From the cell containing the given text, extract its center point as [x, y] coordinate. 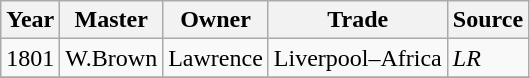
W.Brown [112, 58]
1801 [30, 58]
Owner [216, 20]
LR [488, 58]
Year [30, 20]
Master [112, 20]
Lawrence [216, 58]
Liverpool–Africa [358, 58]
Trade [358, 20]
Source [488, 20]
